Locate the cell with the specified text and output its [X, Y] center coordinate. 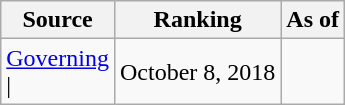
Source [58, 20]
Ranking [197, 20]
Governing| [58, 72]
As of [313, 20]
October 8, 2018 [197, 72]
